Scan for the cell matching the given text and deliver its [X, Y] coordinate at center. 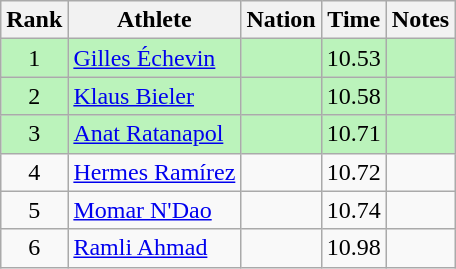
10.58 [354, 96]
Rank [34, 20]
3 [34, 134]
Time [354, 20]
10.98 [354, 248]
Notes [420, 20]
10.53 [354, 58]
10.74 [354, 210]
Nation [281, 20]
Klaus Bieler [154, 96]
5 [34, 210]
6 [34, 248]
10.71 [354, 134]
Ramli Ahmad [154, 248]
1 [34, 58]
Gilles Échevin [154, 58]
10.72 [354, 172]
Anat Ratanapol [154, 134]
4 [34, 172]
2 [34, 96]
Athlete [154, 20]
Hermes Ramírez [154, 172]
Momar N'Dao [154, 210]
